Search for the cell housing the specified text and yield its (x, y) center coordinate. 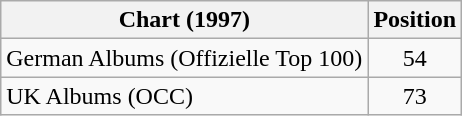
73 (415, 96)
UK Albums (OCC) (184, 96)
Chart (1997) (184, 20)
54 (415, 58)
Position (415, 20)
German Albums (Offizielle Top 100) (184, 58)
